Return [X, Y] of the center of cell containing provided text 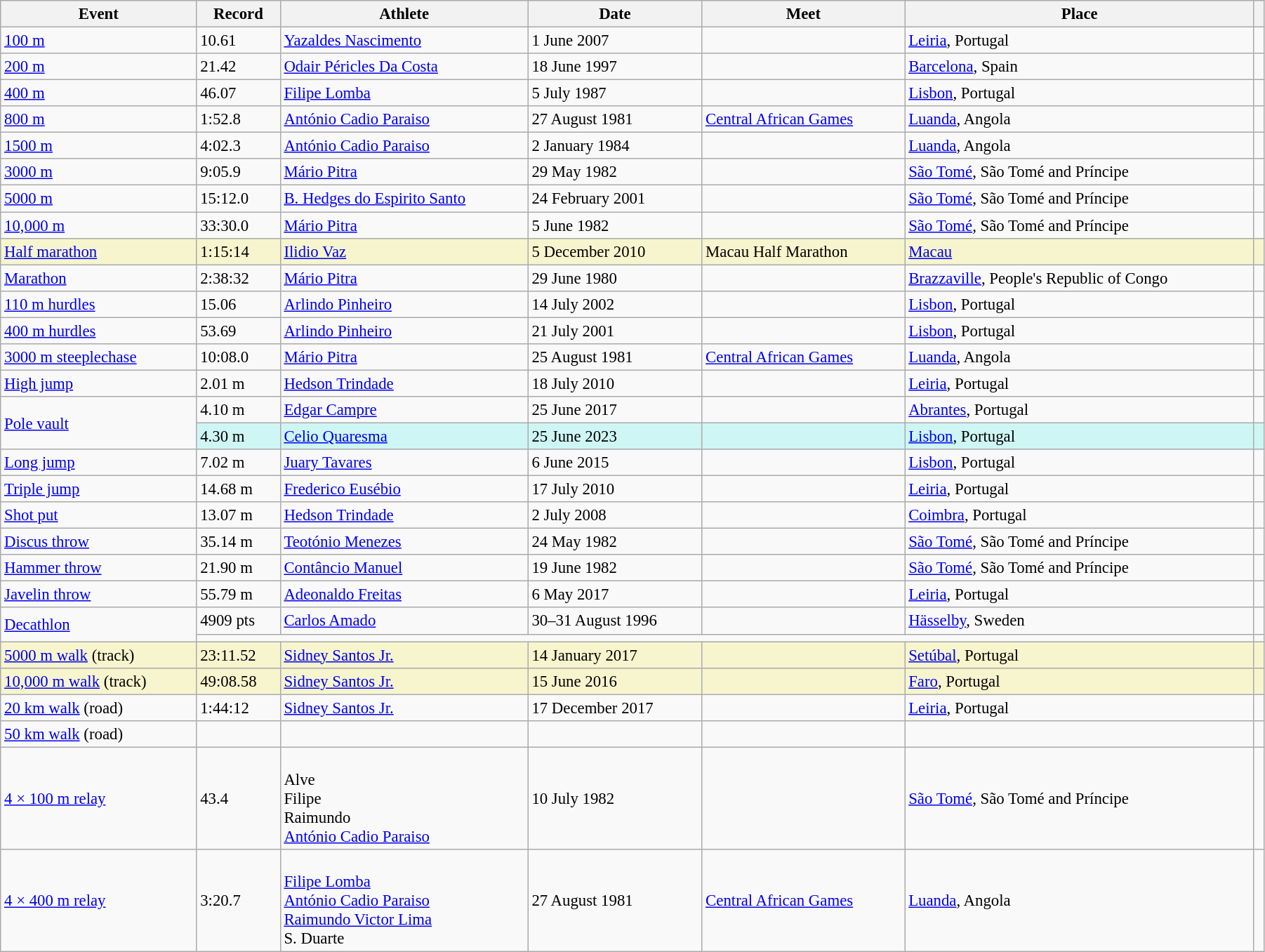
24 February 2001 [615, 199]
4.10 m [239, 410]
Juary Tavares [404, 463]
Triple jump [98, 489]
Place [1080, 14]
3000 m [98, 172]
15.06 [239, 304]
5 June 1982 [615, 225]
21.42 [239, 67]
50 km walk (road) [98, 734]
10:08.0 [239, 357]
10.61 [239, 41]
53.69 [239, 331]
Macau [1080, 251]
13.07 m [239, 515]
Decathlon [98, 625]
Faro, Portugal [1080, 681]
14 January 2017 [615, 655]
2 January 1984 [615, 146]
20 km walk (road) [98, 708]
2 July 2008 [615, 515]
5 July 1987 [615, 93]
Barcelona, Spain [1080, 67]
6 May 2017 [615, 595]
3000 m steeplechase [98, 357]
4.30 m [239, 436]
23:11.52 [239, 655]
6 June 2015 [615, 463]
17 July 2010 [615, 489]
Coimbra, Portugal [1080, 515]
Brazzaville, People's Republic of Congo [1080, 278]
5000 m walk (track) [98, 655]
1500 m [98, 146]
Ilidio Vaz [404, 251]
Event [98, 14]
18 July 2010 [615, 383]
25 June 2017 [615, 410]
Setúbal, Portugal [1080, 655]
Half marathon [98, 251]
55.79 m [239, 595]
110 m hurdles [98, 304]
Meet [803, 14]
400 m [98, 93]
Record [239, 14]
4 × 400 m relay [98, 901]
Filipe Lomba [404, 93]
High jump [98, 383]
Yazaldes Nascimento [404, 41]
100 m [98, 41]
4 × 100 m relay [98, 798]
14.68 m [239, 489]
2:38:32 [239, 278]
Long jump [98, 463]
1:44:12 [239, 708]
200 m [98, 67]
Odair Péricles Da Costa [404, 67]
Hässelby, Sweden [1080, 621]
Teotónio Menezes [404, 542]
Date [615, 14]
Pole vault [98, 423]
46.07 [239, 93]
3:20.7 [239, 901]
10 July 1982 [615, 798]
5000 m [98, 199]
49:08.58 [239, 681]
18 June 1997 [615, 67]
25 August 1981 [615, 357]
4:02.3 [239, 146]
5 December 2010 [615, 251]
1:15:14 [239, 251]
Adeonaldo Freitas [404, 595]
Celio Quaresma [404, 436]
400 m hurdles [98, 331]
29 May 1982 [615, 172]
15 June 2016 [615, 681]
35.14 m [239, 542]
43.4 [239, 798]
Shot put [98, 515]
14 July 2002 [615, 304]
Macau Half Marathon [803, 251]
25 June 2023 [615, 436]
Discus throw [98, 542]
Edgar Campre [404, 410]
1 June 2007 [615, 41]
B. Hedges do Espirito Santo [404, 199]
30–31 August 1996 [615, 621]
2.01 m [239, 383]
Hammer throw [98, 568]
Frederico Eusébio [404, 489]
AlveFilipeRaimundoAntónio Cadio Paraiso [404, 798]
Javelin throw [98, 595]
Abrantes, Portugal [1080, 410]
10,000 m walk (track) [98, 681]
15:12.0 [239, 199]
10,000 m [98, 225]
24 May 1982 [615, 542]
21 July 2001 [615, 331]
29 June 1980 [615, 278]
Carlos Amado [404, 621]
19 June 1982 [615, 568]
33:30.0 [239, 225]
Athlete [404, 14]
21.90 m [239, 568]
800 m [98, 119]
Contâncio Manuel [404, 568]
1:52.8 [239, 119]
Marathon [98, 278]
9:05.9 [239, 172]
17 December 2017 [615, 708]
Filipe LombaAntónio Cadio ParaisoRaimundo Victor LimaS. Duarte [404, 901]
7.02 m [239, 463]
4909 pts [239, 621]
